Extract the (x, y) coordinate from the center of the cell holding the provided text.  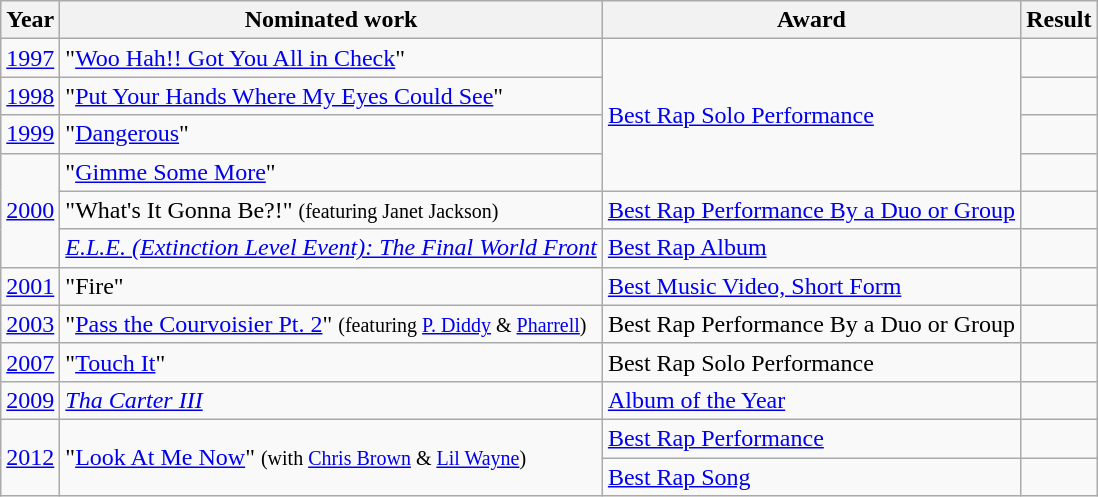
"Woo Hah!! Got You All in Check" (332, 58)
Year (30, 20)
Album of the Year (811, 400)
2009 (30, 400)
2007 (30, 362)
"Put Your Hands Where My Eyes Could See" (332, 96)
Nominated work (332, 20)
Best Rap Performance (811, 438)
"What's It Gonna Be?!" (featuring Janet Jackson) (332, 210)
2012 (30, 457)
Best Music Video, Short Form (811, 286)
1997 (30, 58)
"Gimme Some More" (332, 172)
2001 (30, 286)
"Fire" (332, 286)
"Touch It" (332, 362)
"Pass the Courvoisier Pt. 2" (featuring P. Diddy & Pharrell) (332, 324)
Best Rap Song (811, 477)
1999 (30, 134)
Best Rap Album (811, 248)
"Dangerous" (332, 134)
Tha Carter III (332, 400)
"Look At Me Now" (with Chris Brown & Lil Wayne) (332, 457)
1998 (30, 96)
Award (811, 20)
Result (1059, 20)
2000 (30, 210)
2003 (30, 324)
E.L.E. (Extinction Level Event): The Final World Front (332, 248)
